Scan for the cell matching the given text and deliver its (X, Y) coordinate at center. 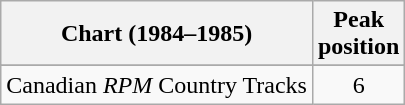
6 (358, 85)
Canadian RPM Country Tracks (157, 85)
Peakposition (358, 34)
Chart (1984–1985) (157, 34)
